Identify which cell holds the provided text, then report its (X, Y) central coordinate. 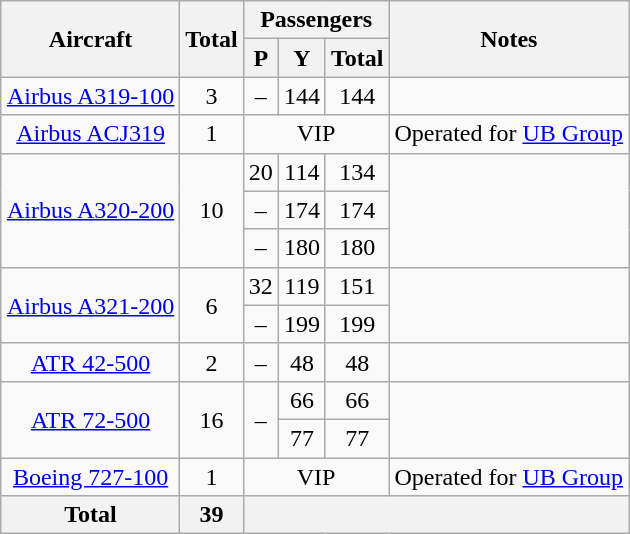
Passengers (316, 20)
Airbus A319-100 (90, 96)
10 (212, 210)
119 (302, 286)
134 (357, 172)
Airbus A321-200 (90, 305)
Notes (509, 39)
Boeing 727-100 (90, 477)
6 (212, 305)
Aircraft (90, 39)
ATR 42-500 (90, 362)
39 (212, 515)
Y (302, 58)
Airbus A320-200 (90, 210)
P (260, 58)
Airbus ACJ319 (90, 134)
151 (357, 286)
3 (212, 96)
2 (212, 362)
32 (260, 286)
ATR 72-500 (90, 419)
114 (302, 172)
20 (260, 172)
16 (212, 419)
